Identify which cell holds the provided text, then report its (X, Y) central coordinate. 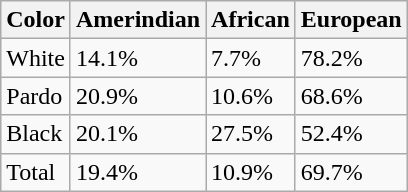
Pardo (36, 96)
52.4% (351, 134)
African (251, 20)
14.1% (138, 58)
Color (36, 20)
68.6% (351, 96)
69.7% (351, 172)
Black (36, 134)
10.9% (251, 172)
10.6% (251, 96)
20.9% (138, 96)
19.4% (138, 172)
78.2% (351, 58)
Total (36, 172)
European (351, 20)
White (36, 58)
7.7% (251, 58)
27.5% (251, 134)
20.1% (138, 134)
Amerindian (138, 20)
